Detect which cell encompasses the target text, then output its [X, Y] center coordinate. 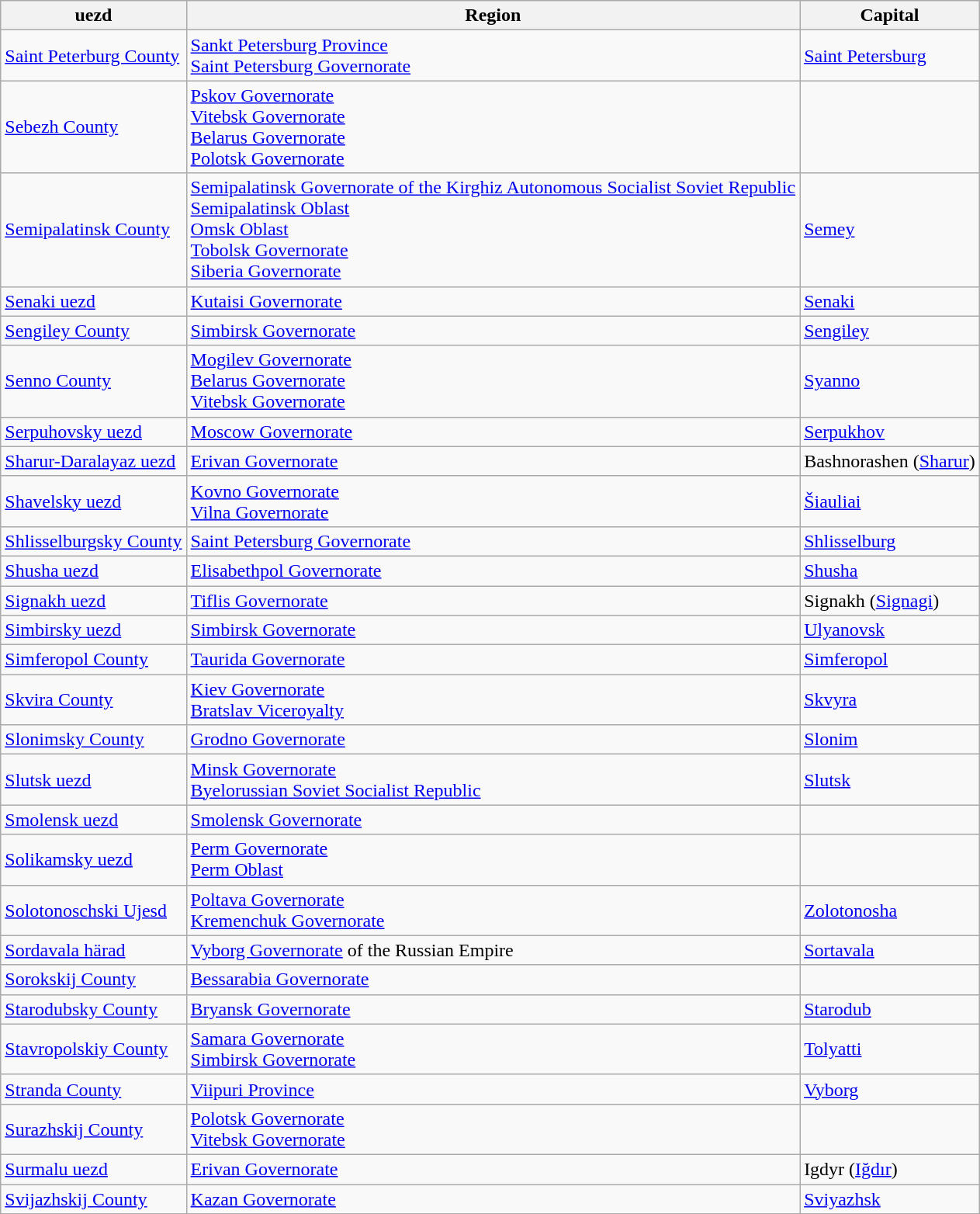
Kazan Governorate [493, 1199]
Vyborg Governorate of the Russian Empire [493, 950]
Smolensk uezd [93, 820]
Serpukhov [890, 432]
Bryansk Governorate [493, 1009]
Saint Petersburg Governorate [493, 541]
Surmalu uezd [93, 1169]
Syanno [890, 381]
Samara GovernorateSimbirsk Governorate [493, 1049]
Tiflis Governorate [493, 600]
Slutsk uezd [93, 779]
Perm GovernoratePerm Oblast [493, 860]
Senno County [93, 381]
Senaki uezd [93, 301]
Mogilev GovernorateBelarus GovernorateVitebsk Governorate [493, 381]
Grodno Governorate [493, 740]
Serpuhovsky uezd [93, 432]
Elisabethpol Governorate [493, 571]
Sordavala härad [93, 950]
Shusha [890, 571]
Semipalatinsk Governorate of the Kirghiz Autonomous Socialist Soviet RepublicSemipalatinsk OblastOmsk OblastTobolsk GovernorateSiberia Governorate [493, 230]
Starodub [890, 1009]
Sankt Petersburg ProvinceSaint Petersburg Governorate [493, 56]
Signakh uezd [93, 600]
Minsk GovernorateByelorussian Soviet Socialist Republic [493, 779]
Signakh (Signagi) [890, 600]
Vyborg [890, 1089]
Pskov GovernorateVitebsk GovernorateBelarus GovernoratePolotsk Governorate [493, 127]
Shlisselburgsky County [93, 541]
Shlisselburg [890, 541]
Kutaisi Governorate [493, 301]
Skvyra [890, 700]
Zolotonosha [890, 910]
Tolyatti [890, 1049]
Šiauliai [890, 501]
Slonimsky County [93, 740]
Poltava GovernorateKremenchuk Governorate [493, 910]
Stranda County [93, 1089]
Region [493, 16]
Surazhskij County [93, 1129]
Smolensk Governorate [493, 820]
Moscow Governorate [493, 432]
Sengiley County [93, 331]
Simferopol County [93, 660]
Senaki [890, 301]
Solotonoschski Ujesd [93, 910]
Taurida Governorate [493, 660]
Sorokskij County [93, 980]
Slonim [890, 740]
Svijazhskij County [93, 1199]
Slutsk [890, 779]
Sebezh County [93, 127]
Semipalatinsk County [93, 230]
Stavropolskiy County [93, 1049]
Capital [890, 16]
Shushа uezd [93, 571]
Sharur-Daralayaz uezd [93, 461]
Semey [890, 230]
Polotsk GovernorateVitebsk Governorate [493, 1129]
Skvira County [93, 700]
Kiev GovernorateBratslav Viceroyalty [493, 700]
Solikamsky uezd [93, 860]
Shavelsky uezd [93, 501]
Simferopol [890, 660]
Saint Petersburg [890, 56]
Bessarabia Governorate [493, 980]
Simbirsky uezd [93, 630]
Ulyanovsk [890, 630]
Sortavala [890, 950]
Igdyr (Iğdır) [890, 1169]
Sengiley [890, 331]
uezd [93, 16]
Kovno GovernorateVilna Governorate [493, 501]
Starodubsky County [93, 1009]
Bashnorashen (Sharur) [890, 461]
Sviyazhsk [890, 1199]
Saint Peterburg County [93, 56]
Viipuri Province [493, 1089]
